From the cell containing the given text, extract its center point as [x, y] coordinate. 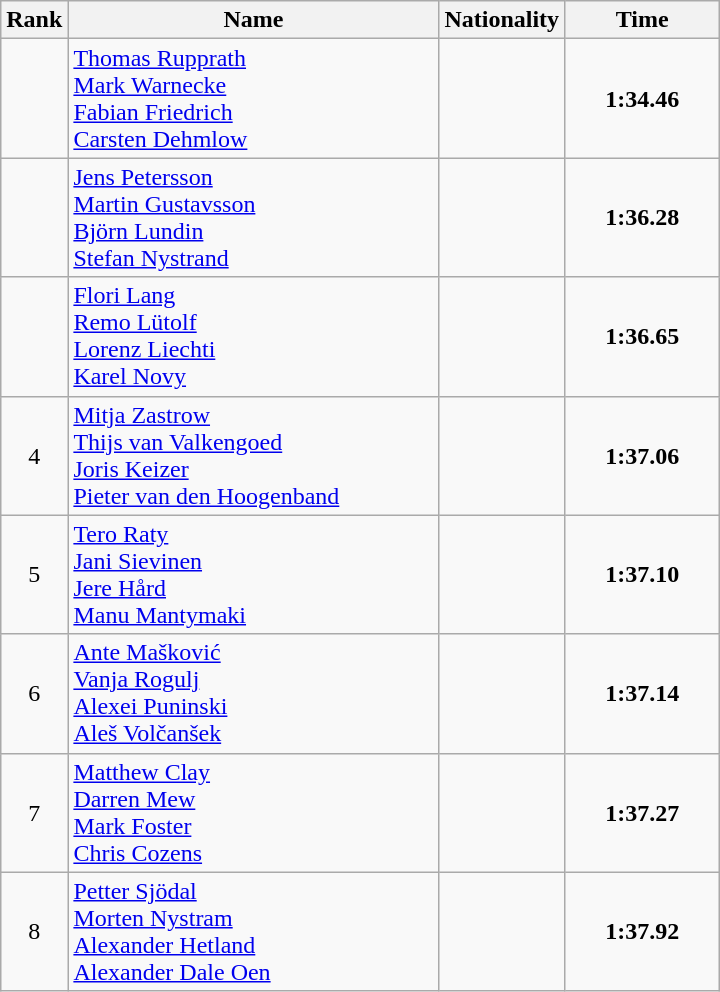
Jens PeterssonMartin GustavssonBjörn LundinStefan Nystrand [254, 218]
1:36.28 [642, 218]
4 [34, 456]
Rank [34, 20]
Name [254, 20]
1:34.46 [642, 98]
7 [34, 812]
Time [642, 20]
1:37.06 [642, 456]
Nationality [502, 20]
1:37.27 [642, 812]
1:37.92 [642, 932]
Flori LangRemo LütolfLorenz LiechtiKarel Novy [254, 336]
1:37.14 [642, 694]
Ante MaškovićVanja RoguljAlexei PuninskiAleš Volčanšek [254, 694]
1:37.10 [642, 574]
Mitja ZastrowThijs van ValkengoedJoris KeizerPieter van den Hoogenband [254, 456]
Tero RatyJani SievinenJere HårdManu Mantymaki [254, 574]
8 [34, 932]
Matthew ClayDarren MewMark FosterChris Cozens [254, 812]
1:36.65 [642, 336]
Petter SjödalMorten NystramAlexander HetlandAlexander Dale Oen [254, 932]
6 [34, 694]
Thomas RupprathMark WarneckeFabian FriedrichCarsten Dehmlow [254, 98]
5 [34, 574]
